For the text-containing cell, return its midpoint in (x, y) coordinate format. 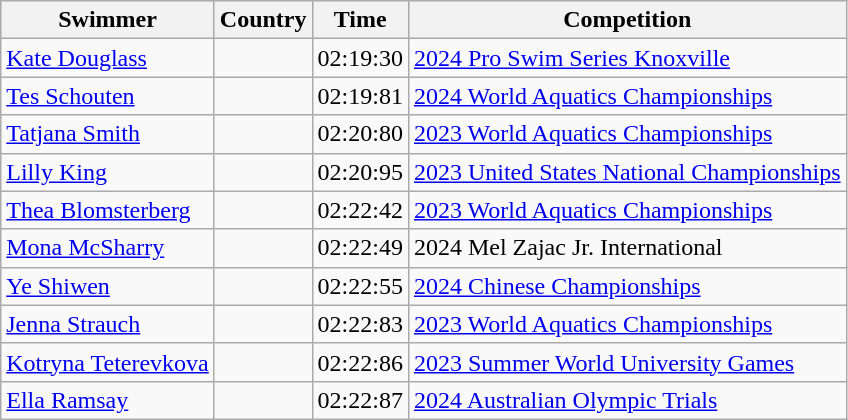
Kate Douglass (108, 58)
Ella Ramsay (108, 400)
02:19:81 (360, 96)
2024 Mel Zajac Jr. International (627, 248)
Kotryna Teterevkova (108, 362)
Competition (627, 20)
02:22:87 (360, 400)
02:20:95 (360, 172)
Mona McSharry (108, 248)
02:22:55 (360, 286)
Jenna Strauch (108, 324)
02:20:80 (360, 134)
2024 Australian Olympic Trials (627, 400)
Country (263, 20)
Lilly King (108, 172)
02:22:83 (360, 324)
2023 Summer World University Games (627, 362)
2023 United States National Championships (627, 172)
Time (360, 20)
Tatjana Smith (108, 134)
Swimmer (108, 20)
2024 Pro Swim Series Knoxville (627, 58)
Ye Shiwen (108, 286)
2024 Chinese Championships (627, 286)
Tes Schouten (108, 96)
02:19:30 (360, 58)
Thea Blomsterberg (108, 210)
02:22:42 (360, 210)
02:22:49 (360, 248)
2024 World Aquatics Championships (627, 96)
02:22:86 (360, 362)
